Detect which cell encompasses the target text, then output its [X, Y] center coordinate. 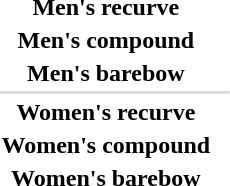
Men's compound [106, 40]
Men's barebow [106, 73]
Women's compound [106, 145]
Women's recurve [106, 112]
